Output the (X, Y) coordinate of the center of the cell containing the given text.  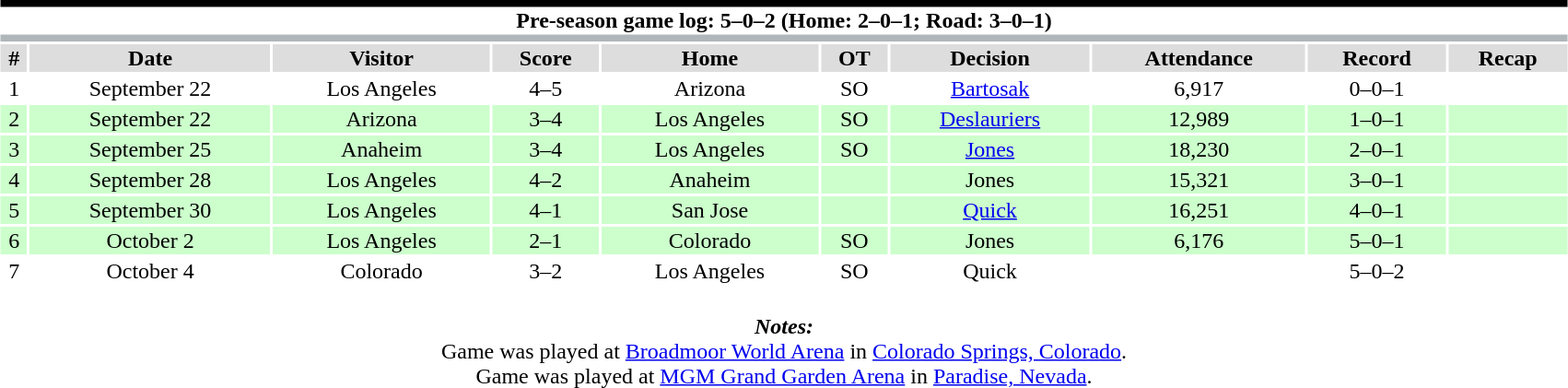
October 4 (151, 271)
Record (1376, 58)
Home (709, 58)
1 (15, 88)
Decision (990, 58)
6,176 (1199, 241)
4–5 (545, 88)
Deslauriers (990, 119)
1–0–1 (1376, 119)
5 (15, 210)
6,917 (1199, 88)
4–0–1 (1376, 210)
September 30 (151, 210)
2–0–1 (1376, 149)
September 25 (151, 149)
4 (15, 180)
San Jose (709, 210)
Recap (1507, 58)
Attendance (1199, 58)
# (15, 58)
OT (854, 58)
5–0–2 (1376, 271)
4–1 (545, 210)
6 (15, 241)
September 28 (151, 180)
5–0–1 (1376, 241)
Visitor (381, 58)
4–2 (545, 180)
12,989 (1199, 119)
3 (15, 149)
3–0–1 (1376, 180)
0–0–1 (1376, 88)
3–2 (545, 271)
October 2 (151, 241)
15,321 (1199, 180)
2–1 (545, 241)
Bartosak (990, 88)
Score (545, 58)
18,230 (1199, 149)
Pre-season game log: 5–0–2 (Home: 2–0–1; Road: 3–0–1) (784, 20)
16,251 (1199, 210)
7 (15, 271)
Date (151, 58)
2 (15, 119)
